Identify which cell holds the provided text, then report its [x, y] central coordinate. 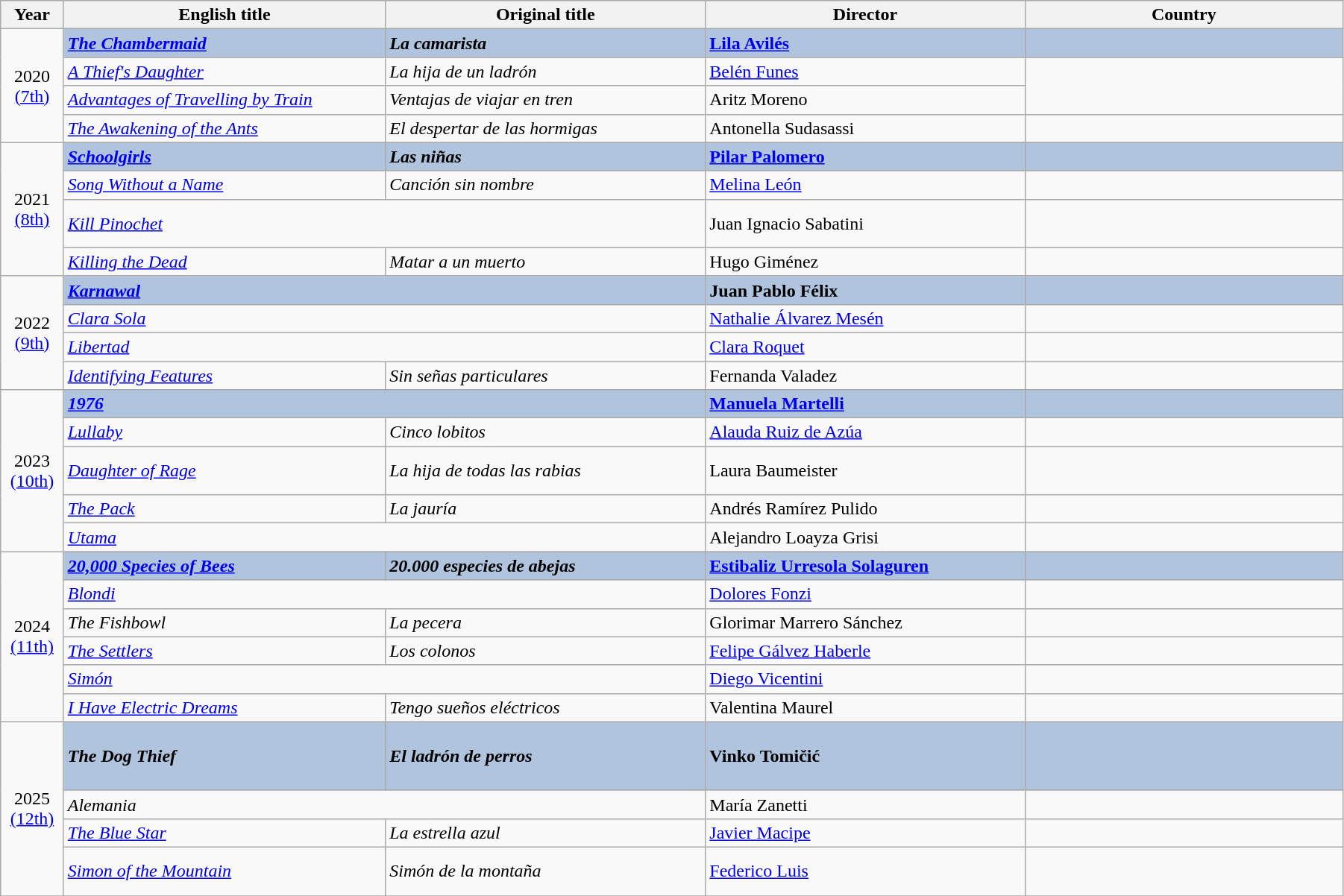
The Pack [224, 509]
Clara Sola [385, 318]
Lullaby [224, 432]
Felipe Gálvez Haberle [865, 651]
Estibaliz Urresola Solaguren [865, 566]
2022(9th) [32, 332]
Director [865, 15]
Vinko Tomičić [865, 756]
Dolores Fonzi [865, 594]
María Zanetti [865, 804]
Tengo sueños eléctricos [546, 707]
Los colonos [546, 651]
Matar a un muerto [546, 262]
Hugo Giménez [865, 262]
2020(7th) [32, 86]
Alejandro Loayza Grisi [865, 537]
Song Without a Name [224, 185]
The Dog Thief [224, 756]
A Thief's Daughter [224, 72]
The Fishbowl [224, 622]
Manuela Martelli [865, 404]
Melina León [865, 185]
The Awakening of the Ants [224, 128]
Advantages of Travelling by Train [224, 100]
Clara Roquet [865, 347]
The Settlers [224, 651]
20,000 Species of Bees [224, 566]
La hija de todas las rabias [546, 471]
2023(10th) [32, 471]
Sin señas particulares [546, 375]
2024(11th) [32, 637]
Glorimar Marrero Sánchez [865, 622]
El despertar de las hormigas [546, 128]
Cinco lobitos [546, 432]
Ventajas de viajar en tren [546, 100]
Year [32, 15]
Killing the Dead [224, 262]
Karnawal [385, 290]
La estrella azul [546, 833]
Alauda Ruiz de Azúa [865, 432]
English title [224, 15]
Las niñas [546, 157]
El ladrón de perros [546, 756]
Identifying Features [224, 375]
Juan Ignacio Sabatini [865, 224]
La jauría [546, 509]
2025(12th) [32, 808]
Belén Funes [865, 72]
La hija de un ladrón [546, 72]
Nathalie Álvarez Mesén [865, 318]
The Chambermaid [224, 43]
Valentina Maurel [865, 707]
Diego Vicentini [865, 679]
Canción sin nombre [546, 185]
Alemania [385, 804]
Lila Avilés [865, 43]
Original title [546, 15]
Javier Macipe [865, 833]
Simón [385, 679]
Andrés Ramírez Pulido [865, 509]
Simón de la montaña [546, 871]
Daughter of Rage [224, 471]
Aritz Moreno [865, 100]
Blondi [385, 594]
The Blue Star [224, 833]
Juan Pablo Félix [865, 290]
La camarista [546, 43]
Federico Luis [865, 871]
1976 [385, 404]
20.000 especies de abejas [546, 566]
Fernanda Valadez [865, 375]
La pecera [546, 622]
Libertad [385, 347]
Kill Pinochet [385, 224]
Laura Baumeister [865, 471]
2021(8th) [32, 209]
Simon of the Mountain [224, 871]
Country [1184, 15]
I Have Electric Dreams [224, 707]
Pilar Palomero [865, 157]
Utama [385, 537]
Antonella Sudasassi [865, 128]
Schoolgirls [224, 157]
